Extract the [X, Y] coordinate from the center of the cell holding the provided text.  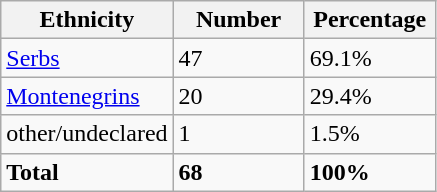
100% [370, 172]
other/undeclared [87, 134]
47 [238, 58]
Number [238, 20]
Ethnicity [87, 20]
69.1% [370, 58]
Serbs [87, 58]
20 [238, 96]
Montenegrins [87, 96]
Total [87, 172]
1 [238, 134]
Percentage [370, 20]
68 [238, 172]
1.5% [370, 134]
29.4% [370, 96]
